Return the [x, y] coordinate for the center point of the cell that contains the specified text.  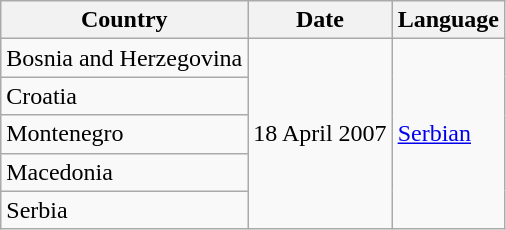
Date [320, 20]
Language [448, 20]
Serbia [124, 210]
Country [124, 20]
Serbian [448, 134]
Croatia [124, 96]
18 April 2007 [320, 134]
Montenegro [124, 134]
Macedonia [124, 172]
Bosnia and Herzegovina [124, 58]
